Identify which cell holds the provided text, then report its [x, y] central coordinate. 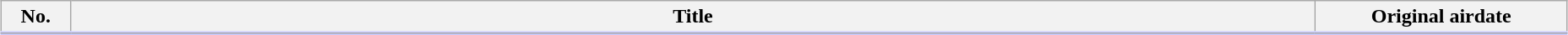
No. [35, 17]
Original airdate [1441, 17]
Title [693, 17]
